Capture the cell that displays the provided text and extract its (X, Y) central coordinate. 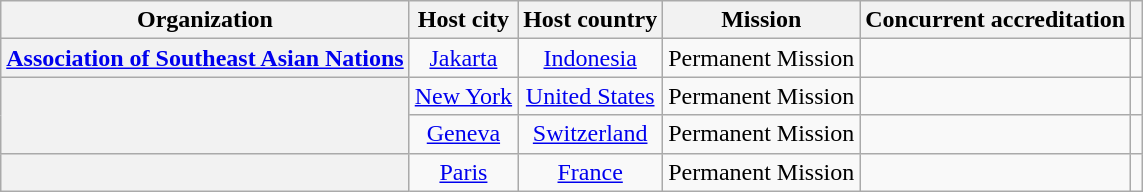
Organization (205, 20)
Mission (762, 20)
Paris (463, 172)
Association of Southeast Asian Nations (205, 58)
Concurrent accreditation (996, 20)
Host city (463, 20)
Switzerland (590, 134)
Geneva (463, 134)
New York (463, 96)
Indonesia (590, 58)
France (590, 172)
Jakarta (463, 58)
Host country (590, 20)
United States (590, 96)
